Capture the cell that displays the provided text and extract its [X, Y] central coordinate. 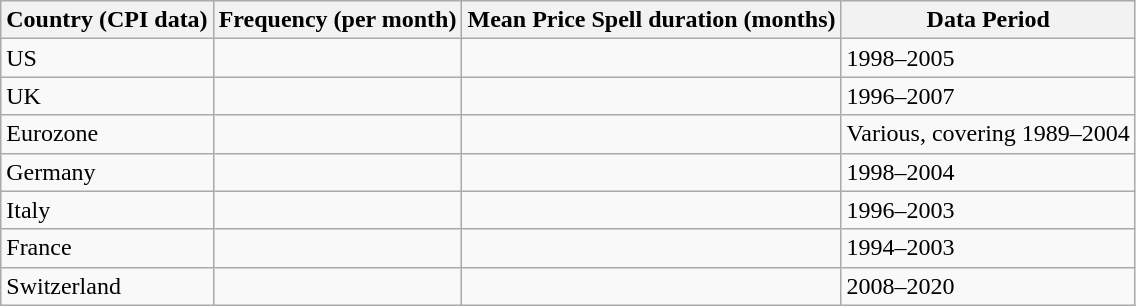
Data Period [988, 20]
France [107, 248]
Country (CPI data) [107, 20]
Germany [107, 172]
1998–2005 [988, 58]
1994–2003 [988, 248]
1996–2003 [988, 210]
Various, covering 1989–2004 [988, 134]
US [107, 58]
Mean Price Spell duration (months) [652, 20]
UK [107, 96]
Eurozone [107, 134]
Frequency (per month) [338, 20]
2008–2020 [988, 286]
Italy [107, 210]
Switzerland [107, 286]
1998–2004 [988, 172]
1996–2007 [988, 96]
